Detect which cell encompasses the target text, then output its [x, y] center coordinate. 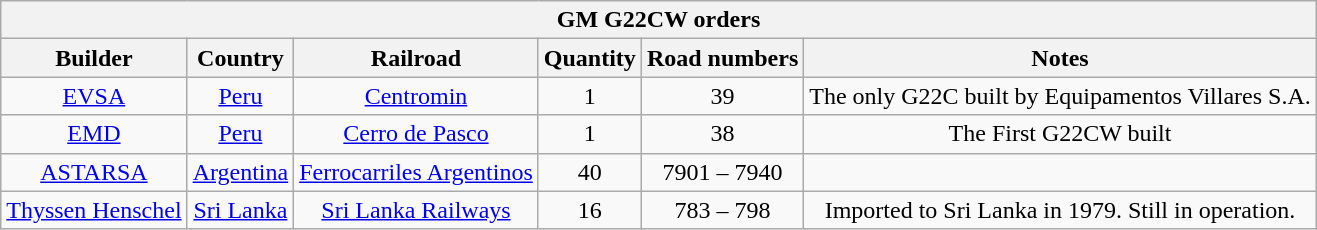
Road numbers [722, 58]
Builder [94, 58]
Argentina [240, 172]
Thyssen Henschel [94, 210]
40 [590, 172]
Notes [1060, 58]
783 – 798 [722, 210]
GM G22CW orders [659, 20]
The only G22C built by Equipamentos Villares S.A. [1060, 96]
The First G22CW built [1060, 134]
Ferrocarriles Argentinos [416, 172]
EVSA [94, 96]
Sri Lanka [240, 210]
EMD [94, 134]
Sri Lanka Railways [416, 210]
39 [722, 96]
38 [722, 134]
Railroad [416, 58]
16 [590, 210]
Quantity [590, 58]
Country [240, 58]
Cerro de Pasco [416, 134]
ASTARSA [94, 172]
7901 – 7940 [722, 172]
Imported to Sri Lanka in 1979. Still in operation. [1060, 210]
Centromin [416, 96]
